Output the [X, Y] coordinate of the center of the cell containing the given text.  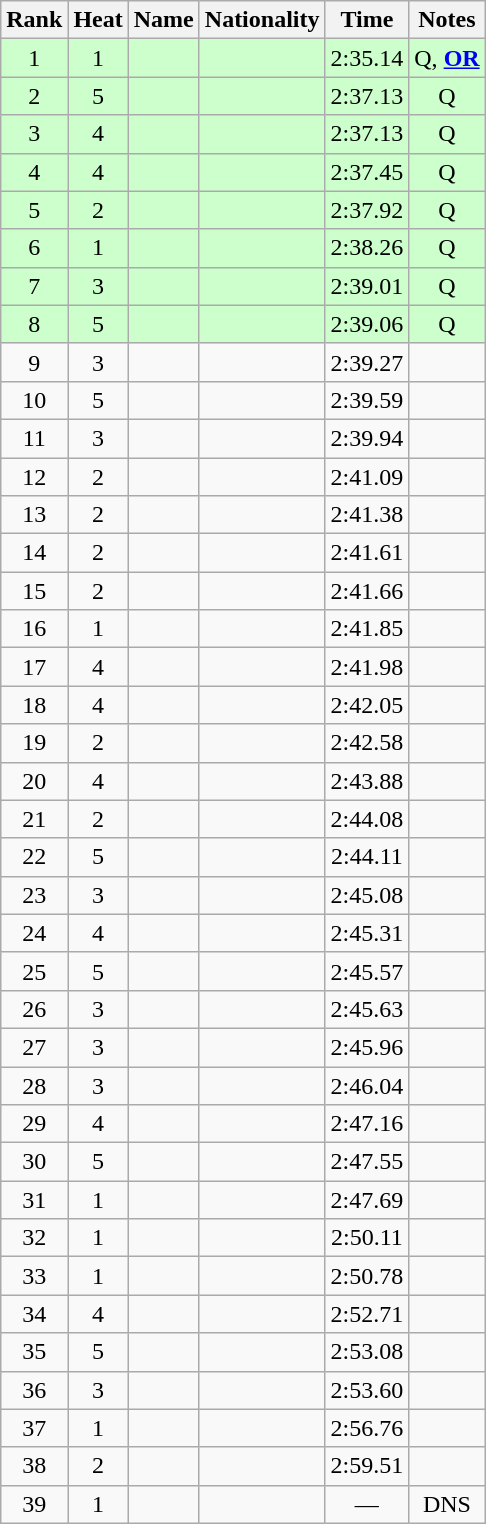
12 [34, 477]
2:41.38 [367, 515]
39 [34, 1504]
2:42.05 [367, 705]
9 [34, 362]
2:42.58 [367, 743]
2:44.11 [367, 857]
2:39.94 [367, 438]
2:45.63 [367, 1009]
2:56.76 [367, 1428]
DNS [447, 1504]
2:46.04 [367, 1085]
15 [34, 591]
30 [34, 1162]
29 [34, 1124]
2:39.27 [367, 362]
2:37.92 [367, 210]
2:41.98 [367, 667]
2:59.51 [367, 1466]
2:45.57 [367, 971]
19 [34, 743]
28 [34, 1085]
2:39.06 [367, 324]
Time [367, 20]
14 [34, 553]
2:47.55 [367, 1162]
24 [34, 933]
2:41.66 [367, 591]
2:41.09 [367, 477]
2:47.16 [367, 1124]
2:44.08 [367, 819]
2:41.61 [367, 553]
2:50.11 [367, 1238]
2:47.69 [367, 1200]
20 [34, 781]
2:39.59 [367, 400]
2:43.88 [367, 781]
2:38.26 [367, 248]
11 [34, 438]
7 [34, 286]
8 [34, 324]
2:37.45 [367, 172]
16 [34, 629]
2:45.31 [367, 933]
Name [164, 20]
35 [34, 1352]
6 [34, 248]
Nationality [262, 20]
2:53.08 [367, 1352]
2:52.71 [367, 1314]
31 [34, 1200]
2:41.85 [367, 629]
2:45.08 [367, 895]
2:35.14 [367, 58]
25 [34, 971]
26 [34, 1009]
— [367, 1504]
32 [34, 1238]
Notes [447, 20]
Heat [98, 20]
38 [34, 1466]
22 [34, 857]
Rank [34, 20]
36 [34, 1390]
2:50.78 [367, 1276]
Q, OR [447, 58]
10 [34, 400]
2:45.96 [367, 1047]
2:53.60 [367, 1390]
18 [34, 705]
27 [34, 1047]
17 [34, 667]
33 [34, 1276]
34 [34, 1314]
2:39.01 [367, 286]
23 [34, 895]
21 [34, 819]
37 [34, 1428]
13 [34, 515]
